Detect which cell encompasses the target text, then output its [x, y] center coordinate. 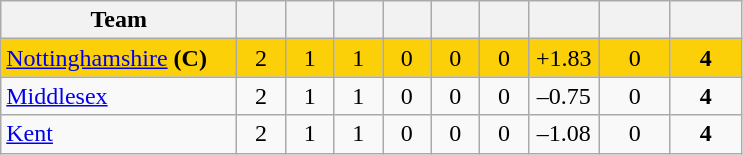
Team [119, 20]
–0.75 [564, 96]
Middlesex [119, 96]
Nottinghamshire (C) [119, 58]
Kent [119, 134]
–1.08 [564, 134]
+1.83 [564, 58]
